Find where the given text appears and provide that cell's center as (X, Y) coordinate. 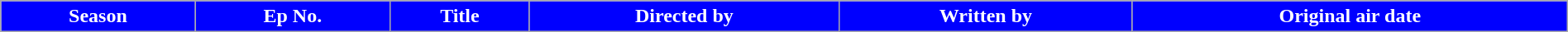
Directed by (684, 16)
Title (460, 16)
Ep No. (293, 16)
Original air date (1350, 16)
Season (98, 16)
Written by (986, 16)
